Scan for the cell matching the given text and deliver its (x, y) coordinate at center. 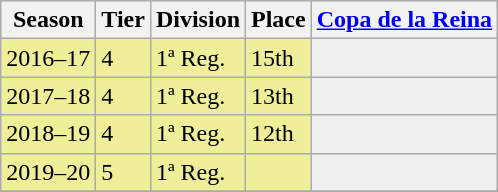
2018–19 (48, 134)
Place (279, 20)
Copa de la Reina (404, 20)
Season (48, 20)
2019–20 (48, 172)
2017–18 (48, 96)
Division (198, 20)
13th (279, 96)
15th (279, 58)
5 (124, 172)
2016–17 (48, 58)
12th (279, 134)
Tier (124, 20)
